Pinpoint the cell where the given text exists, returning its (X, Y) midpoint coordinate. 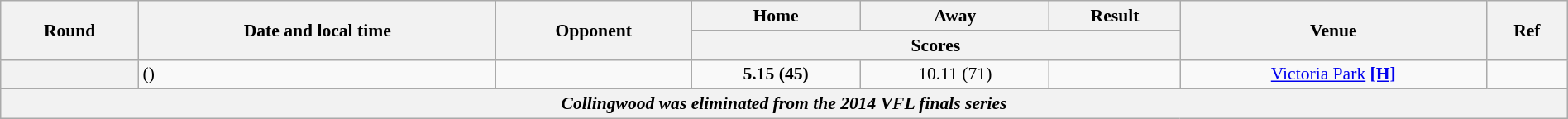
Venue (1333, 30)
Victoria Park [H] (1333, 74)
Scores (936, 45)
Collingwood was eliminated from the 2014 VFL finals series (784, 104)
Result (1115, 16)
Opponent (594, 30)
Home (776, 16)
Round (69, 30)
Date and local time (317, 30)
5.15 (45) (776, 74)
Away (955, 16)
10.11 (71) (955, 74)
Ref (1527, 30)
() (317, 74)
